Output the (x, y) coordinate of the center of the cell containing the given text.  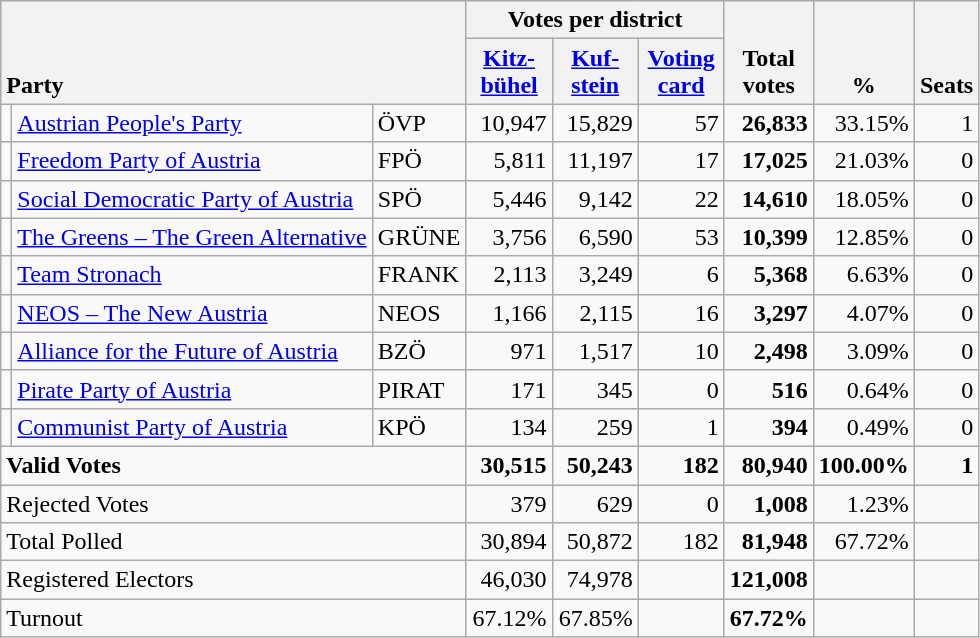
Seats (946, 52)
16 (681, 313)
GRÜNE (419, 237)
74,978 (595, 580)
67.85% (595, 618)
26,833 (768, 123)
4.07% (864, 313)
67.12% (509, 618)
50,872 (595, 542)
SPÖ (419, 199)
Alliance for the Future of Austria (192, 351)
12.85% (864, 237)
3,249 (595, 275)
18.05% (864, 199)
3,756 (509, 237)
21.03% (864, 161)
1.23% (864, 503)
971 (509, 351)
5,446 (509, 199)
134 (509, 427)
6.63% (864, 275)
5,368 (768, 275)
BZÖ (419, 351)
Team Stronach (192, 275)
100.00% (864, 465)
394 (768, 427)
Registered Electors (234, 580)
Pirate Party of Austria (192, 389)
Votes per district (595, 20)
345 (595, 389)
2,115 (595, 313)
3,297 (768, 313)
% (864, 52)
Social Democratic Party of Austria (192, 199)
9,142 (595, 199)
53 (681, 237)
46,030 (509, 580)
Party (234, 52)
10,947 (509, 123)
Freedom Party of Austria (192, 161)
14,610 (768, 199)
30,515 (509, 465)
1,517 (595, 351)
57 (681, 123)
Votingcard (681, 72)
3.09% (864, 351)
1,008 (768, 503)
FRANK (419, 275)
2,498 (768, 351)
Austrian People's Party (192, 123)
Totalvotes (768, 52)
6,590 (595, 237)
PIRAT (419, 389)
The Greens – The Green Alternative (192, 237)
Communist Party of Austria (192, 427)
FPÖ (419, 161)
Kuf-stein (595, 72)
121,008 (768, 580)
259 (595, 427)
17,025 (768, 161)
ÖVP (419, 123)
2,113 (509, 275)
516 (768, 389)
NEOS – The New Austria (192, 313)
0.49% (864, 427)
NEOS (419, 313)
Valid Votes (234, 465)
80,940 (768, 465)
33.15% (864, 123)
1,166 (509, 313)
6 (681, 275)
15,829 (595, 123)
Kitz-bühel (509, 72)
81,948 (768, 542)
Turnout (234, 618)
Total Polled (234, 542)
10 (681, 351)
Rejected Votes (234, 503)
22 (681, 199)
0.64% (864, 389)
171 (509, 389)
30,894 (509, 542)
17 (681, 161)
10,399 (768, 237)
11,197 (595, 161)
629 (595, 503)
50,243 (595, 465)
KPÖ (419, 427)
379 (509, 503)
5,811 (509, 161)
